Scan for the cell matching the given text and deliver its (x, y) coordinate at center. 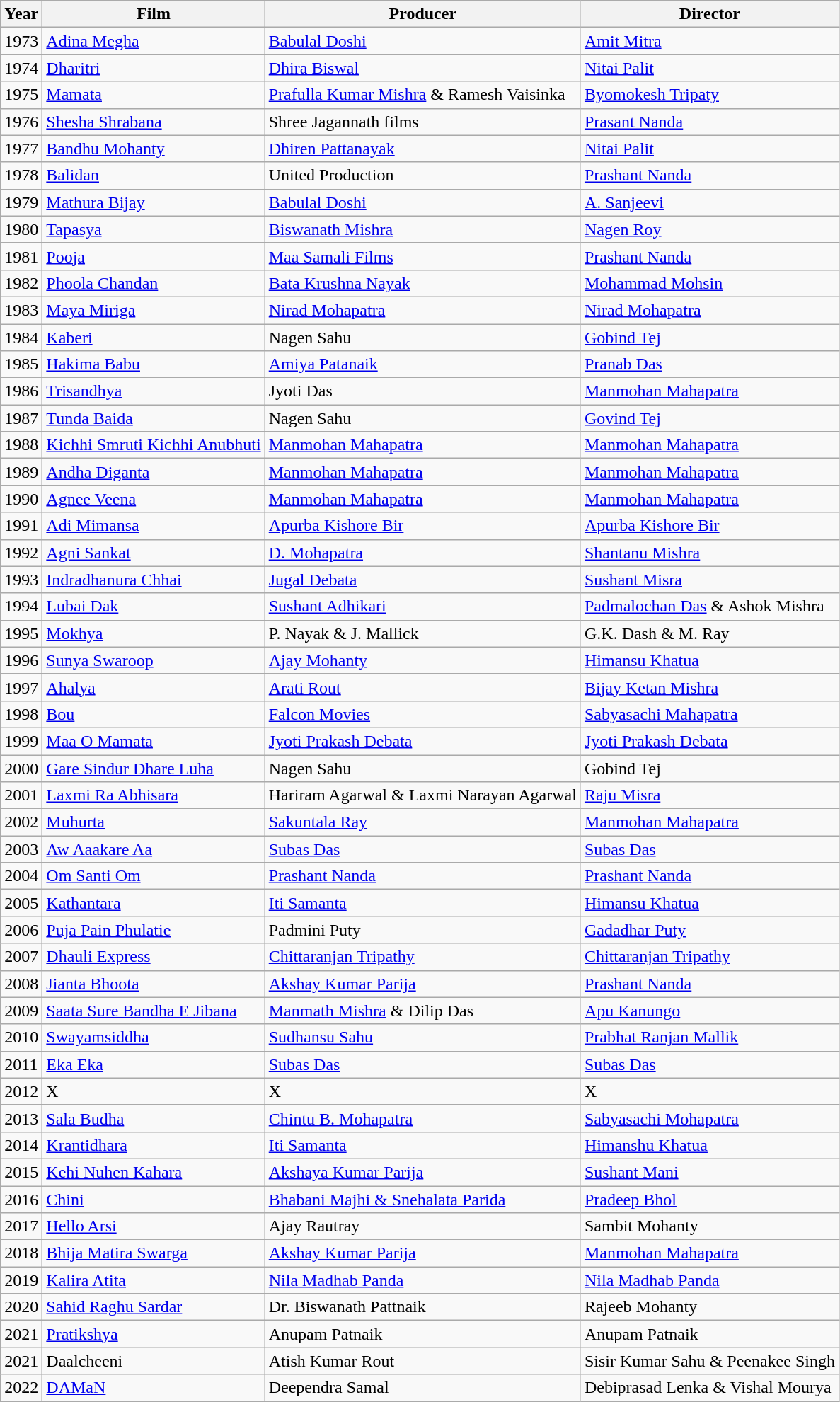
Sabyasachi Mohapatra (709, 1118)
D. Mohapatra (422, 553)
1993 (21, 580)
Biswanath Mishra (422, 229)
Sudhansu Sahu (422, 1038)
Director (709, 14)
Pratikshya (154, 1334)
Dhira Biswal (422, 68)
Dharitri (154, 68)
Adina Megha (154, 41)
1974 (21, 68)
A. Sanjeevi (709, 202)
Aw Aaakare Aa (154, 849)
1975 (21, 95)
Kalira Atita (154, 1280)
Kichhi Smruti Kichhi Anubhuti (154, 445)
Indradhanura Chhai (154, 580)
2008 (21, 984)
Puja Pain Phulatie (154, 930)
2019 (21, 1280)
2016 (21, 1200)
1995 (21, 633)
Kaberi (154, 338)
2020 (21, 1307)
Lubai Dak (154, 607)
Himanshu Khatua (709, 1145)
Balidan (154, 176)
2015 (21, 1172)
1997 (21, 687)
Tapasya (154, 229)
Arati Rout (422, 687)
Rajeeb Mohanty (709, 1307)
2012 (21, 1091)
1973 (21, 41)
Dhiren Pattanayak (422, 149)
Mathura Bijay (154, 202)
Byomokesh Tripaty (709, 95)
Swayamsiddha (154, 1038)
Sisir Kumar Sahu & Peenakee Singh (709, 1361)
Bou (154, 714)
1977 (21, 149)
Sahid Raghu Sardar (154, 1307)
Govind Tej (709, 418)
Saata Sure Bandha E Jibana (154, 1011)
Krantidhara (154, 1145)
2003 (21, 849)
Apu Kanungo (709, 1011)
2018 (21, 1253)
1996 (21, 660)
1986 (21, 391)
1980 (21, 229)
1999 (21, 741)
Sambit Mohanty (709, 1226)
Nagen Roy (709, 229)
2002 (21, 822)
1978 (21, 176)
Pranab Das (709, 364)
Kathantara (154, 903)
1998 (21, 714)
Hariram Agarwal & Laxmi Narayan Agarwal (422, 795)
Muhurta (154, 822)
Atish Kumar Rout (422, 1361)
Prasant Nanda (709, 122)
Bata Krushna Nayak (422, 283)
Gadadhar Puty (709, 930)
G.K. Dash & M. Ray (709, 633)
Sabyasachi Mahapatra (709, 714)
Tunda Baida (154, 418)
1987 (21, 418)
Padmalochan Das & Ashok Mishra (709, 607)
1981 (21, 256)
Mamata (154, 95)
Sushant Mani (709, 1172)
2014 (21, 1145)
Hello Arsi (154, 1226)
Year (21, 14)
1982 (21, 283)
Debiprasad Lenka & Vishal Mourya (709, 1388)
Raju Misra (709, 795)
2022 (21, 1388)
Ajay Rautray (422, 1226)
2010 (21, 1038)
P. Nayak & J. Mallick (422, 633)
Mokhya (154, 633)
2001 (21, 795)
Trisandhya (154, 391)
Bandhu Mohanty (154, 149)
Laxmi Ra Abhisara (154, 795)
1989 (21, 472)
Adi Mimansa (154, 526)
Prafulla Kumar Mishra & Ramesh Vaisinka (422, 95)
Shesha Shrabana (154, 122)
Maa O Mamata (154, 741)
Ajay Mohanty (422, 660)
Padmini Puty (422, 930)
Sunya Swaroop (154, 660)
Om Santi Om (154, 876)
Bijay Ketan Mishra (709, 687)
2005 (21, 903)
2006 (21, 930)
Ahalya (154, 687)
Eka Eka (154, 1064)
Shantanu Mishra (709, 553)
Jugal Debata (422, 580)
1979 (21, 202)
2004 (21, 876)
Deependra Samal (422, 1388)
1990 (21, 499)
2009 (21, 1011)
2007 (21, 957)
Akshaya Kumar Parija (422, 1172)
Producer (422, 14)
Sakuntala Ray (422, 822)
Mohammad Mohsin (709, 283)
United Production (422, 176)
Bhija Matira Swarga (154, 1253)
Dhauli Express (154, 957)
1985 (21, 364)
Manmath Mishra & Dilip Das (422, 1011)
Agni Sankat (154, 553)
Amit Mitra (709, 41)
Film (154, 14)
Dr. Biswanath Pattnaik (422, 1307)
1988 (21, 445)
Hakima Babu (154, 364)
Sala Budha (154, 1118)
Andha Diganta (154, 472)
Bhabani Majhi & Snehalata Parida (422, 1200)
1991 (21, 526)
1976 (21, 122)
Gare Sindur Dhare Luha (154, 768)
Daalcheeni (154, 1361)
2000 (21, 768)
Prabhat Ranjan Mallik (709, 1038)
Pooja (154, 256)
2017 (21, 1226)
2013 (21, 1118)
Phoola Chandan (154, 283)
Jianta Bhoota (154, 984)
1984 (21, 338)
Agnee Veena (154, 499)
Kehi Nuhen Kahara (154, 1172)
Falcon Movies (422, 714)
Chini (154, 1200)
Shree Jagannath films (422, 122)
Chintu B. Mohapatra (422, 1118)
Jyoti Das (422, 391)
1994 (21, 607)
Maa Samali Films (422, 256)
2011 (21, 1064)
Pradeep Bhol (709, 1200)
DAMaN (154, 1388)
Amiya Patanaik (422, 364)
1992 (21, 553)
Maya Miriga (154, 310)
Sushant Misra (709, 580)
Sushant Adhikari (422, 607)
1983 (21, 310)
